Extract the [X, Y] coordinate from the center of the cell holding the provided text.  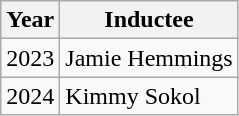
Jamie Hemmings [149, 58]
Kimmy Sokol [149, 96]
Inductee [149, 20]
Year [30, 20]
2023 [30, 58]
2024 [30, 96]
